Search for the cell housing the specified text and yield its [X, Y] center coordinate. 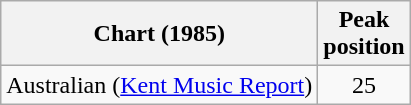
Peakposition [364, 34]
Australian (Kent Music Report) [160, 85]
25 [364, 85]
Chart (1985) [160, 34]
